Pinpoint the cell where the given text exists, returning its (X, Y) midpoint coordinate. 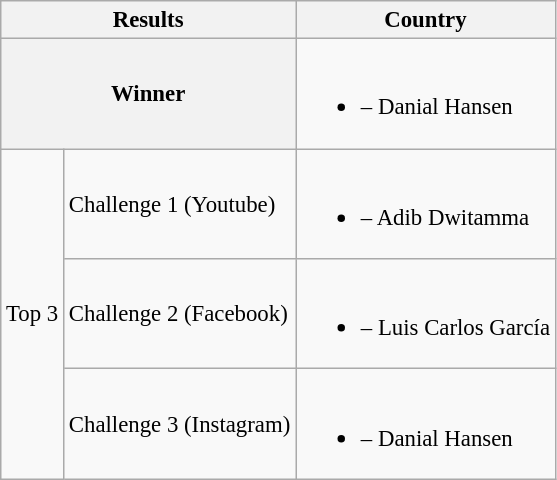
Top 3 (32, 314)
Results (148, 20)
Challenge 1 (Youtube) (180, 204)
– Adib Dwitamma (426, 204)
Challenge 2 (Facebook) (180, 314)
Country (426, 20)
Challenge 3 (Instagram) (180, 424)
– Luis Carlos García (426, 314)
Winner (148, 94)
